Output the [X, Y] coordinate of the center of the cell containing the given text.  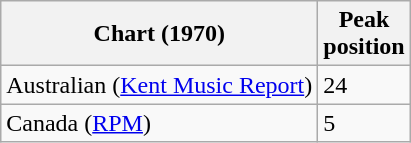
5 [364, 123]
Australian (Kent Music Report) [160, 85]
Canada (RPM) [160, 123]
Peakposition [364, 34]
24 [364, 85]
Chart (1970) [160, 34]
